For the text-containing cell, return its midpoint in (X, Y) coordinate format. 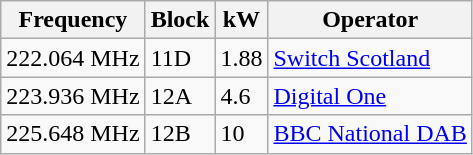
kW (242, 20)
BBC National DAB (370, 134)
11D (180, 58)
Operator (370, 20)
1.88 (242, 58)
Block (180, 20)
Switch Scotland (370, 58)
Frequency (73, 20)
12B (180, 134)
223.936 MHz (73, 96)
4.6 (242, 96)
10 (242, 134)
Digital One (370, 96)
225.648 MHz (73, 134)
222.064 MHz (73, 58)
12A (180, 96)
